From the cell containing the given text, extract its center point as [x, y] coordinate. 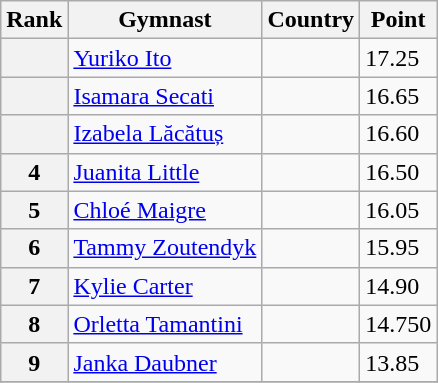
Isamara Secati [165, 96]
15.95 [398, 248]
Tammy Zoutendyk [165, 248]
Chloé Maigre [165, 210]
14.750 [398, 324]
Izabela Lăcătuș [165, 134]
Juanita Little [165, 172]
Point [398, 20]
9 [34, 362]
17.25 [398, 58]
Gymnast [165, 20]
8 [34, 324]
7 [34, 286]
Country [311, 20]
4 [34, 172]
14.90 [398, 286]
Rank [34, 20]
13.85 [398, 362]
Janka Daubner [165, 362]
6 [34, 248]
Yuriko Ito [165, 58]
16.65 [398, 96]
16.05 [398, 210]
16.50 [398, 172]
Kylie Carter [165, 286]
5 [34, 210]
Orletta Tamantini [165, 324]
16.60 [398, 134]
